Provide the [x, y] coordinate of the cell's center where the given text is located.  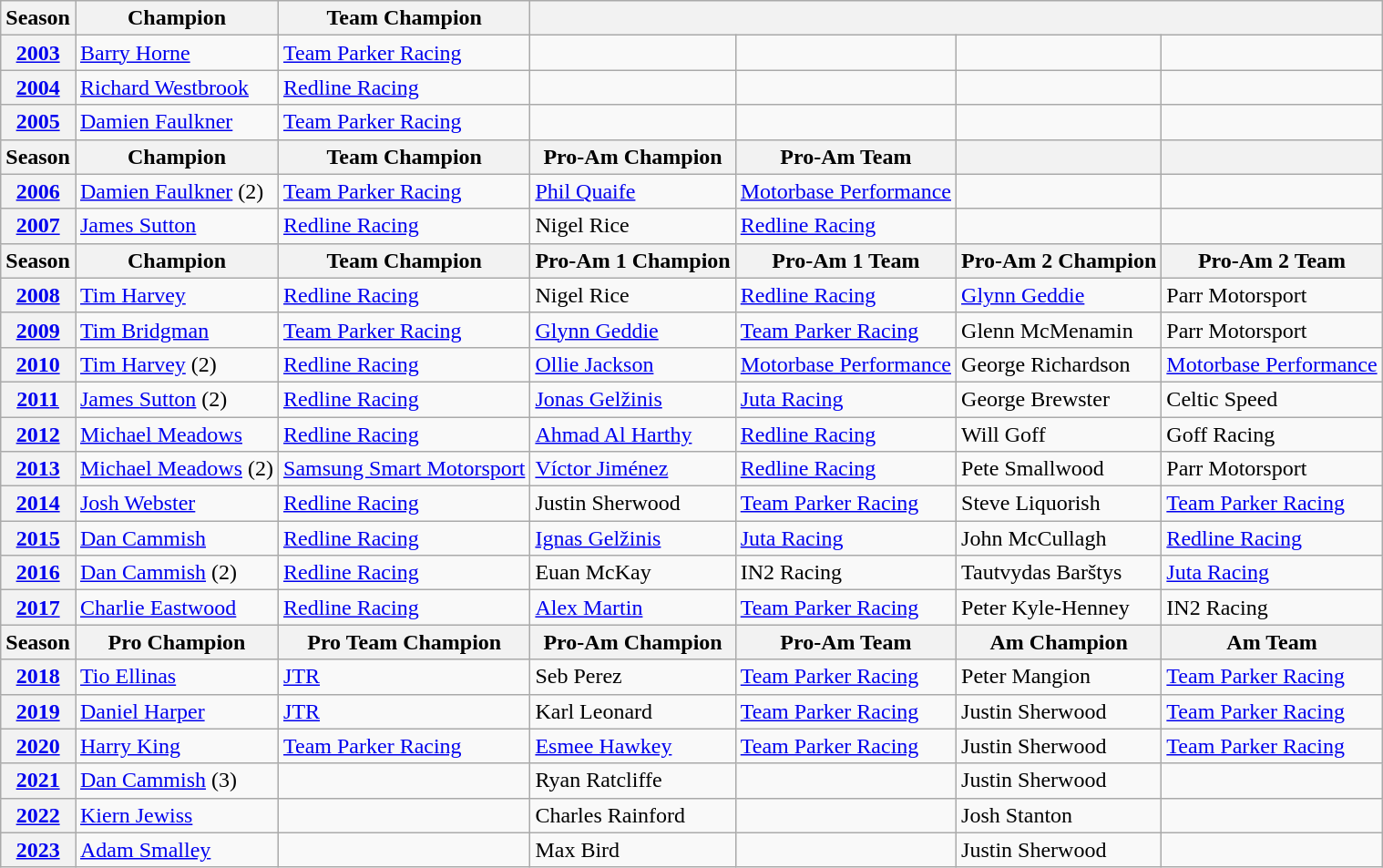
Tim Harvey (2) [177, 364]
2011 [38, 399]
Adam Smalley [177, 850]
Celtic Speed [1272, 399]
Am Team [1272, 642]
Glenn McMenamin [1059, 330]
Pro Team Champion [405, 642]
2003 [38, 53]
2018 [38, 677]
Ahmad Al Harthy [632, 434]
2006 [38, 191]
2004 [38, 87]
James Sutton [177, 226]
George Richardson [1059, 364]
Dan Cammish (3) [177, 781]
Tautvydas Barštys [1059, 573]
Ignas Gelžinis [632, 538]
2010 [38, 364]
Goff Racing [1272, 434]
Dan Cammish (2) [177, 573]
2023 [38, 850]
Tim Bridgman [177, 330]
Pete Smallwood [1059, 469]
Michael Meadows (2) [177, 469]
Esmee Hawkey [632, 746]
John McCullagh [1059, 538]
Jonas Gelžinis [632, 399]
Will Goff [1059, 434]
2022 [38, 815]
Damien Faulkner (2) [177, 191]
2020 [38, 746]
Damien Faulkner [177, 122]
Dan Cammish [177, 538]
Pro-Am 1 Team [845, 260]
Karl Leonard [632, 711]
2019 [38, 711]
Peter Kyle-Henney [1059, 608]
2015 [38, 538]
Seb Perez [632, 677]
Alex Martin [632, 608]
Max Bird [632, 850]
2007 [38, 226]
Josh Stanton [1059, 815]
Ryan Ratcliffe [632, 781]
Michael Meadows [177, 434]
Pro-Am 2 Team [1272, 260]
Barry Horne [177, 53]
2013 [38, 469]
Tio Ellinas [177, 677]
2008 [38, 295]
Richard Westbrook [177, 87]
2012 [38, 434]
Harry King [177, 746]
2016 [38, 573]
Tim Harvey [177, 295]
2017 [38, 608]
George Brewster [1059, 399]
Pro-Am 2 Champion [1059, 260]
Víctor Jiménez [632, 469]
Kiern Jewiss [177, 815]
James Sutton (2) [177, 399]
2014 [38, 504]
2005 [38, 122]
Pro Champion [177, 642]
Euan McKay [632, 573]
Am Champion [1059, 642]
Daniel Harper [177, 711]
Steve Liquorish [1059, 504]
Charlie Eastwood [177, 608]
Peter Mangion [1059, 677]
Phil Quaife [632, 191]
2009 [38, 330]
Charles Rainford [632, 815]
Ollie Jackson [632, 364]
Josh Webster [177, 504]
Samsung Smart Motorsport [405, 469]
Pro-Am 1 Champion [632, 260]
2021 [38, 781]
